Find where the given text appears and provide that cell's center as [X, Y] coordinate. 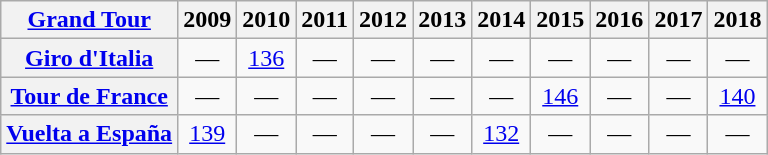
Tour de France [90, 96]
2012 [384, 20]
2015 [560, 20]
2013 [442, 20]
140 [738, 96]
132 [502, 134]
Vuelta a España [90, 134]
2016 [620, 20]
2009 [208, 20]
2011 [325, 20]
Giro d'Italia [90, 58]
Grand Tour [90, 20]
146 [560, 96]
136 [266, 58]
2010 [266, 20]
2014 [502, 20]
139 [208, 134]
2017 [678, 20]
2018 [738, 20]
